Find where the given text appears and provide that cell's center as (x, y) coordinate. 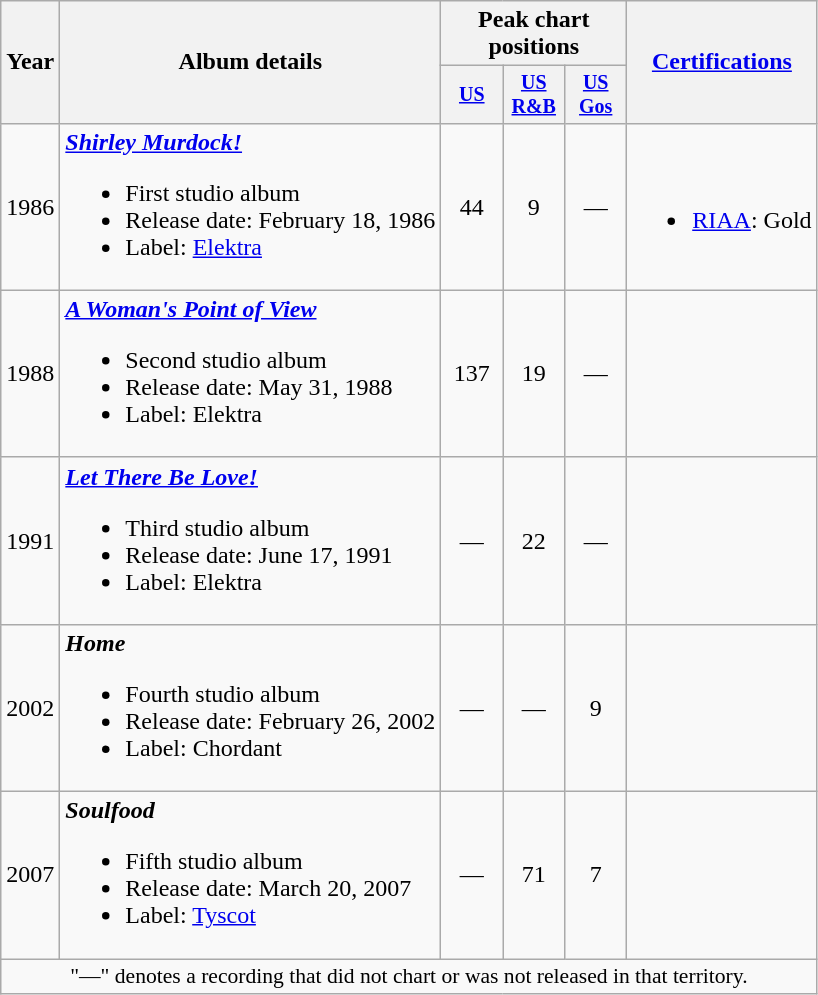
Year (30, 62)
Let There Be Love!Third studio albumRelease date: June 17, 1991Label: Elektra (250, 540)
Shirley Murdock!First studio albumRelease date: February 18, 1986Label: Elektra (250, 206)
SoulfoodFifth studio albumRelease date: March 20, 2007Label: Tyscot (250, 876)
Certifications (722, 62)
2007 (30, 876)
71 (534, 876)
1988 (30, 374)
44 (472, 206)
Album details (250, 62)
1986 (30, 206)
1991 (30, 540)
RIAA: Gold (722, 206)
19 (534, 374)
USGos (596, 94)
A Woman's Point of ViewSecond studio albumRelease date: May 31, 1988Label: Elektra (250, 374)
"—" denotes a recording that did not chart or was not released in that territory. (409, 977)
137 (472, 374)
7 (596, 876)
HomeFourth studio albumRelease date: February 26, 2002Label: Chordant (250, 708)
2002 (30, 708)
Peak chart positions (534, 34)
US R&B (534, 94)
US (472, 94)
22 (534, 540)
